Capture the cell that displays the provided text and extract its [X, Y] central coordinate. 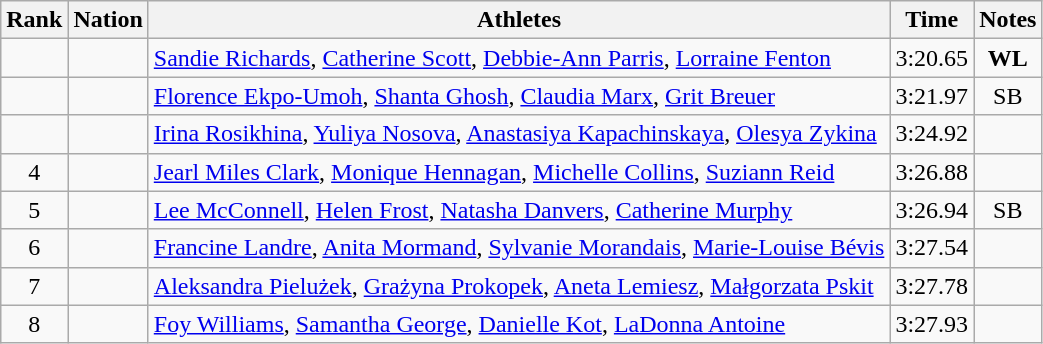
3:27.78 [932, 286]
Notes [1008, 20]
3:20.65 [932, 58]
3:21.97 [932, 96]
3:27.54 [932, 248]
3:26.94 [932, 210]
Aleksandra Pielużek, Grażyna Prokopek, Aneta Lemiesz, Małgorzata Pskit [519, 286]
Athletes [519, 20]
WL [1008, 58]
5 [34, 210]
Sandie Richards, Catherine Scott, Debbie-Ann Parris, Lorraine Fenton [519, 58]
Foy Williams, Samantha George, Danielle Kot, LaDonna Antoine [519, 324]
Irina Rosikhina, Yuliya Nosova, Anastasiya Kapachinskaya, Olesya Zykina [519, 134]
3:24.92 [932, 134]
3:26.88 [932, 172]
Rank [34, 20]
8 [34, 324]
Francine Landre, Anita Mormand, Sylvanie Morandais, Marie-Louise Bévis [519, 248]
Time [932, 20]
Florence Ekpo-Umoh, Shanta Ghosh, Claudia Marx, Grit Breuer [519, 96]
Nation [108, 20]
Jearl Miles Clark, Monique Hennagan, Michelle Collins, Suziann Reid [519, 172]
Lee McConnell, Helen Frost, Natasha Danvers, Catherine Murphy [519, 210]
6 [34, 248]
4 [34, 172]
3:27.93 [932, 324]
7 [34, 286]
